Identify which cell holds the provided text, then report its [X, Y] central coordinate. 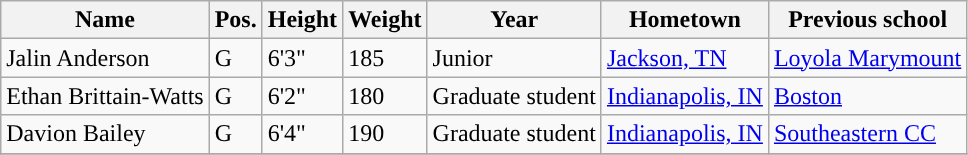
Name [105, 20]
Previous school [867, 20]
Davion Bailey [105, 134]
6'3" [302, 58]
Loyola Marymount [867, 58]
Pos. [236, 20]
Jackson, TN [684, 58]
Boston [867, 96]
Height [302, 20]
Ethan Brittain-Watts [105, 96]
6'2" [302, 96]
Southeastern CC [867, 134]
Hometown [684, 20]
180 [385, 96]
Weight [385, 20]
6'4" [302, 134]
Jalin Anderson [105, 58]
Year [514, 20]
185 [385, 58]
Junior [514, 58]
190 [385, 134]
